Find where the given text appears and provide that cell's center as [x, y] coordinate. 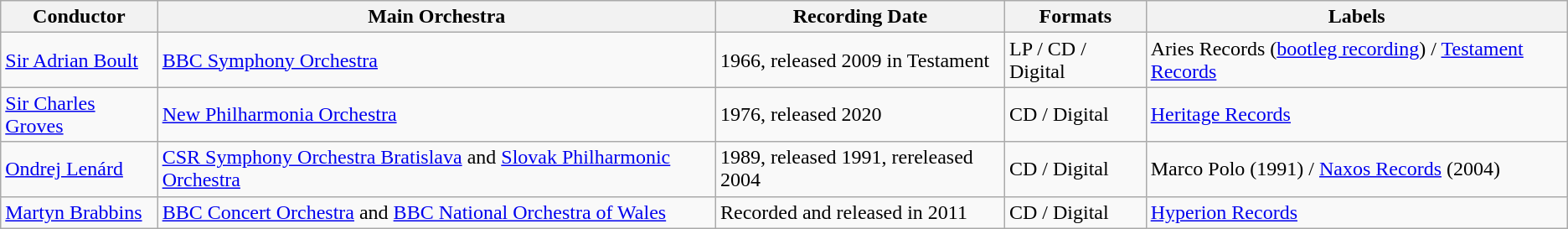
BBC Symphony Orchestra [436, 60]
Martyn Brabbins [79, 212]
1966, released 2009 in Testament [859, 60]
Heritage Records [1357, 114]
Conductor [79, 17]
Main Orchestra [436, 17]
LP / CD / Digital [1075, 60]
Formats [1075, 17]
Recorded and released in 2011 [859, 212]
Aries Records (bootleg recording) / Testament Records [1357, 60]
Labels [1357, 17]
Marco Polo (1991) / Naxos Records (2004) [1357, 169]
1989, released 1991, rereleased 2004 [859, 169]
Ondrej Lenárd [79, 169]
BBC Concert Orchestra and BBC National Orchestra of Wales [436, 212]
1976, released 2020 [859, 114]
CSR Symphony Orchestra Bratislava and Slovak Philharmonic Orchestra [436, 169]
Hyperion Records [1357, 212]
New Philharmonia Orchestra [436, 114]
Sir Adrian Boult [79, 60]
Recording Date [859, 17]
Sir Charles Groves [79, 114]
